Find where the given text appears and provide that cell's center as (x, y) coordinate. 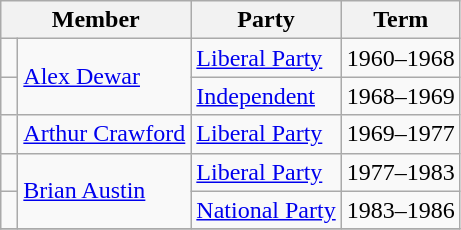
Independent (266, 96)
Member (96, 20)
Arthur Crawford (104, 134)
1983–1986 (400, 210)
Alex Dewar (104, 77)
1977–1983 (400, 172)
1960–1968 (400, 58)
National Party (266, 210)
Party (266, 20)
1969–1977 (400, 134)
Term (400, 20)
1968–1969 (400, 96)
Brian Austin (104, 191)
